Output the [X, Y] coordinate of the center of the cell containing the given text.  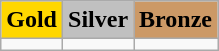
Silver [98, 20]
Gold [32, 20]
Bronze [176, 20]
